Return [X, Y] of the center of cell containing provided text 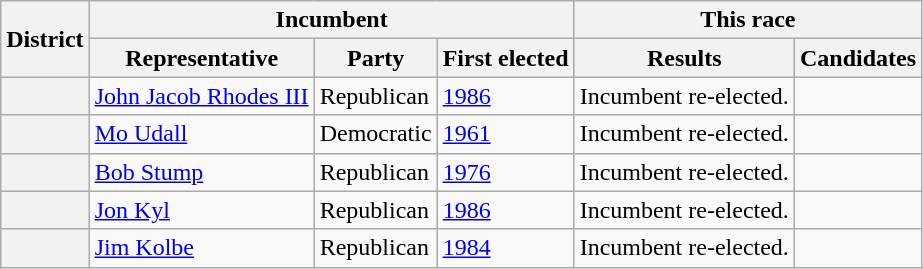
John Jacob Rhodes III [202, 96]
Jon Kyl [202, 210]
Democratic [376, 134]
Candidates [858, 58]
This race [748, 20]
District [45, 39]
Party [376, 58]
Jim Kolbe [202, 248]
Incumbent [332, 20]
Mo Udall [202, 134]
First elected [506, 58]
1984 [506, 248]
1976 [506, 172]
Representative [202, 58]
Bob Stump [202, 172]
Results [684, 58]
1961 [506, 134]
